Detect which cell encompasses the target text, then output its [x, y] center coordinate. 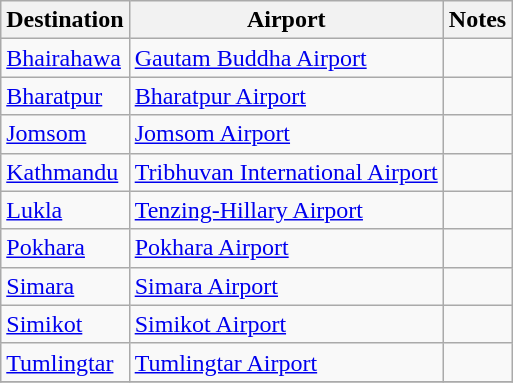
Jomsom [65, 134]
Bharatpur [65, 96]
Tribhuvan International Airport [286, 172]
Destination [65, 20]
Simara Airport [286, 286]
Lukla [65, 210]
Simikot Airport [286, 324]
Simara [65, 286]
Airport [286, 20]
Tumlingtar Airport [286, 362]
Pokhara [65, 248]
Notes [477, 20]
Tenzing-Hillary Airport [286, 210]
Kathmandu [65, 172]
Bhairahawa [65, 58]
Tumlingtar [65, 362]
Pokhara Airport [286, 248]
Gautam Buddha Airport [286, 58]
Bharatpur Airport [286, 96]
Simikot [65, 324]
Jomsom Airport [286, 134]
